Return (X, Y) of the center of cell containing provided text 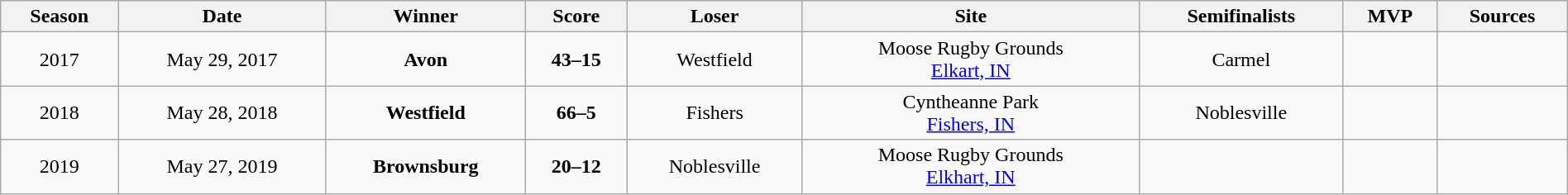
Moose Rugby GroundsElkart, IN (971, 59)
Brownsburg (425, 167)
2019 (60, 167)
20–12 (576, 167)
Avon (425, 59)
2018 (60, 112)
MVP (1390, 17)
Cyntheanne ParkFishers, IN (971, 112)
43–15 (576, 59)
Semifinalists (1241, 17)
Fishers (715, 112)
66–5 (576, 112)
Season (60, 17)
Carmel (1241, 59)
May 27, 2019 (222, 167)
Sources (1502, 17)
Score (576, 17)
Moose Rugby GroundsElkhart, IN (971, 167)
May 28, 2018 (222, 112)
Date (222, 17)
2017 (60, 59)
Loser (715, 17)
May 29, 2017 (222, 59)
Site (971, 17)
Winner (425, 17)
